From the cell containing the given text, extract its center point as [x, y] coordinate. 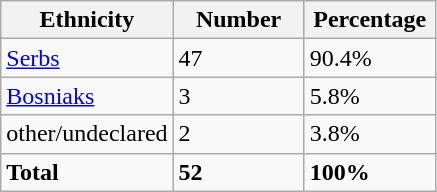
other/undeclared [87, 134]
3 [238, 96]
Ethnicity [87, 20]
3.8% [370, 134]
100% [370, 172]
2 [238, 134]
Percentage [370, 20]
47 [238, 58]
52 [238, 172]
90.4% [370, 58]
Total [87, 172]
Bosniaks [87, 96]
Number [238, 20]
5.8% [370, 96]
Serbs [87, 58]
